Provide the (X, Y) coordinate of the cell's center where the given text is located.  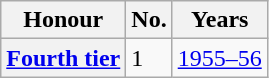
Years (220, 20)
1 (149, 58)
1955–56 (220, 58)
Fourth tier (64, 58)
Honour (64, 20)
No. (149, 20)
